Return (X, Y) of the center of cell containing provided text 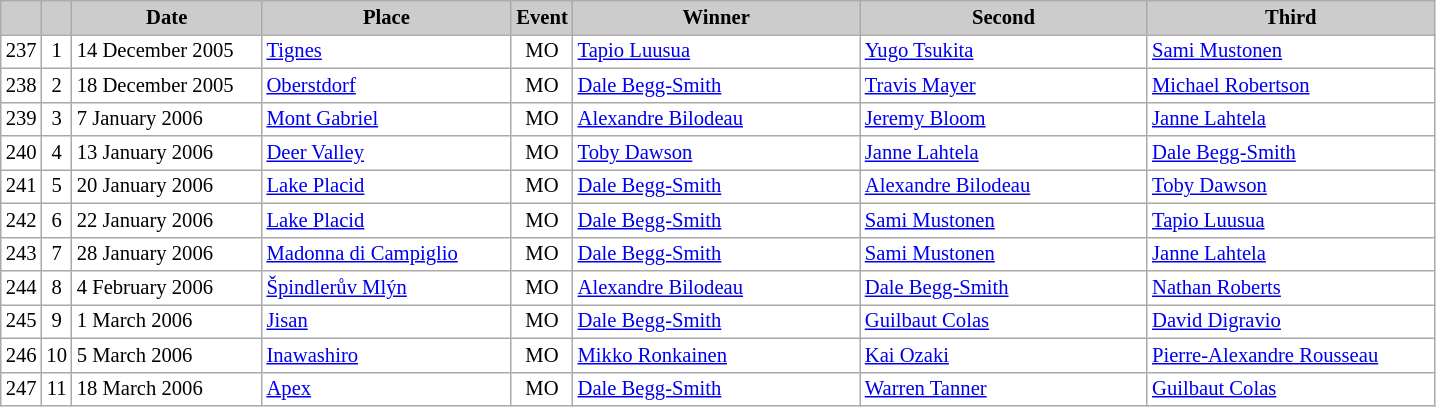
Mikko Ronkainen (716, 355)
238 (22, 85)
4 February 2006 (167, 287)
14 December 2005 (167, 51)
242 (22, 220)
1 March 2006 (167, 321)
18 March 2006 (167, 389)
Apex (387, 389)
9 (56, 321)
10 (56, 355)
Oberstdorf (387, 85)
Špindlerův Mlýn (387, 287)
7 January 2006 (167, 119)
Travis Mayer (1004, 85)
Winner (716, 17)
Event (542, 17)
Jisan (387, 321)
Yugo Tsukita (1004, 51)
237 (22, 51)
20 January 2006 (167, 186)
Mont Gabriel (387, 119)
18 December 2005 (167, 85)
1 (56, 51)
Pierre-Alexandre Rousseau (1290, 355)
Date (167, 17)
Kai Ozaki (1004, 355)
240 (22, 153)
8 (56, 287)
4 (56, 153)
243 (22, 254)
6 (56, 220)
241 (22, 186)
28 January 2006 (167, 254)
Michael Robertson (1290, 85)
Tignes (387, 51)
246 (22, 355)
Second (1004, 17)
Warren Tanner (1004, 389)
22 January 2006 (167, 220)
244 (22, 287)
11 (56, 389)
13 January 2006 (167, 153)
7 (56, 254)
5 (56, 186)
Inawashiro (387, 355)
Nathan Roberts (1290, 287)
Deer Valley (387, 153)
David Digravio (1290, 321)
Third (1290, 17)
5 March 2006 (167, 355)
Madonna di Campiglio (387, 254)
Place (387, 17)
247 (22, 389)
3 (56, 119)
2 (56, 85)
239 (22, 119)
245 (22, 321)
Jeremy Bloom (1004, 119)
